Find where the given text appears and provide that cell's center as [x, y] coordinate. 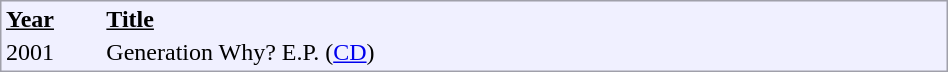
Title [524, 19]
2001 [52, 53]
Year [52, 19]
Generation Why? E.P. (CD) [524, 53]
